Determine the [x, y] coordinate at the center of the cell enclosing the given text.  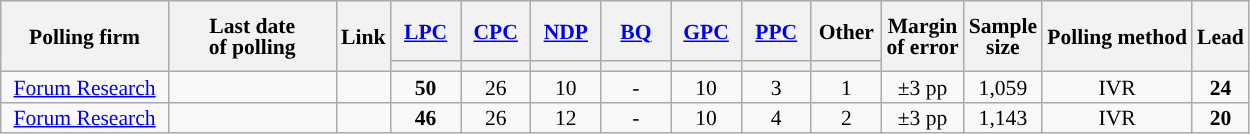
4 [776, 118]
3 [776, 86]
1,143 [1003, 118]
Marginof error [922, 36]
12 [566, 118]
GPC [706, 31]
LPC [426, 31]
Other [846, 31]
50 [426, 86]
PPC [776, 31]
Lead [1220, 36]
CPC [496, 31]
2 [846, 118]
Polling method [1117, 36]
24 [1220, 86]
Polling firm [85, 36]
20 [1220, 118]
NDP [566, 31]
46 [426, 118]
Link [364, 36]
BQ [636, 31]
Last dateof polling [252, 36]
1,059 [1003, 86]
1 [846, 86]
Samplesize [1003, 36]
